Output the (x, y) coordinate of the center of the cell containing the given text.  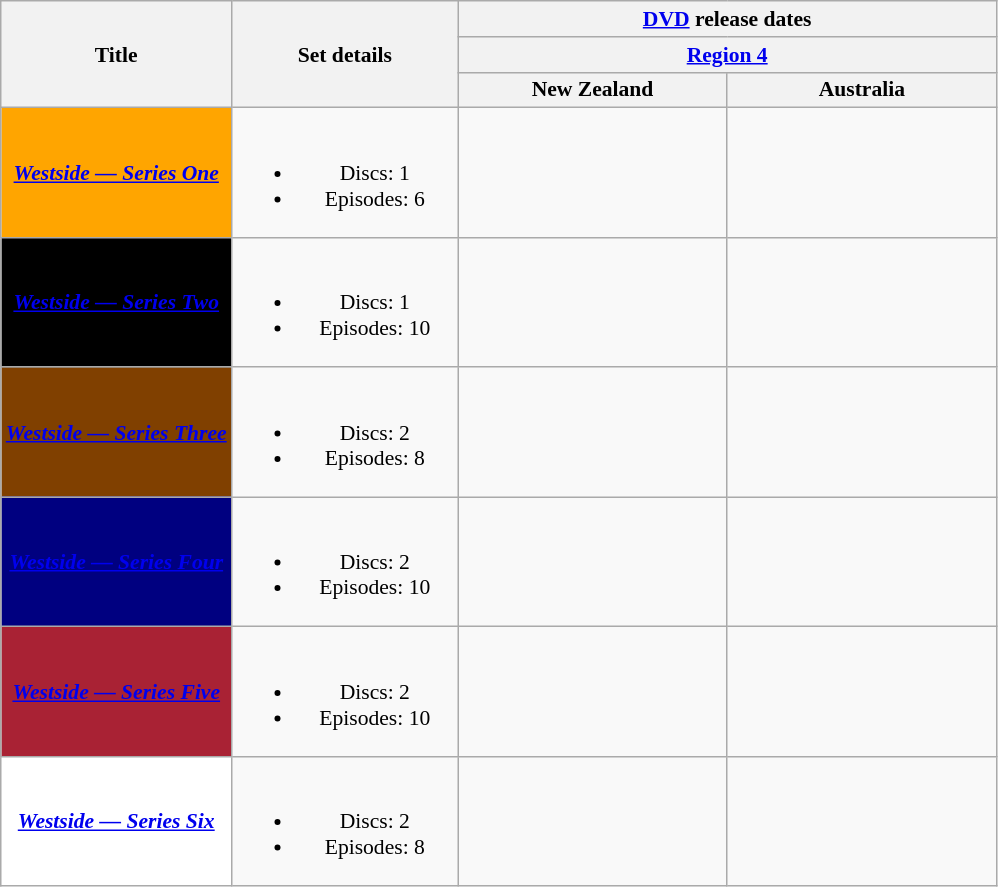
Set details (345, 54)
Westside — Series Three (116, 433)
Title (116, 54)
Discs: 1Episodes: 10 (345, 303)
Westside — Series Two (116, 303)
Region 4 (728, 55)
New Zealand (592, 90)
Discs: 1Episodes: 6 (345, 173)
Westside — Series Five (116, 692)
Westside — Series Six (116, 822)
DVD release dates (728, 19)
Westside — Series Four (116, 562)
Westside — Series One (116, 173)
Australia (862, 90)
